Scan for the cell matching the given text and deliver its [x, y] coordinate at center. 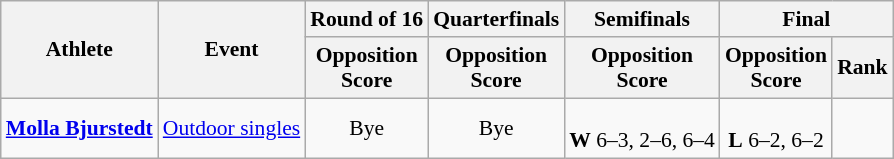
Final [806, 19]
Round of 16 [366, 19]
Molla Bjurstedt [80, 128]
Event [232, 50]
Athlete [80, 50]
Quarterfinals [496, 19]
Semifinals [642, 19]
Outdoor singles [232, 128]
L 6–2, 6–2 [776, 128]
W 6–3, 2–6, 6–4 [642, 128]
Rank [862, 68]
